Scan for the cell matching the given text and deliver its (x, y) coordinate at center. 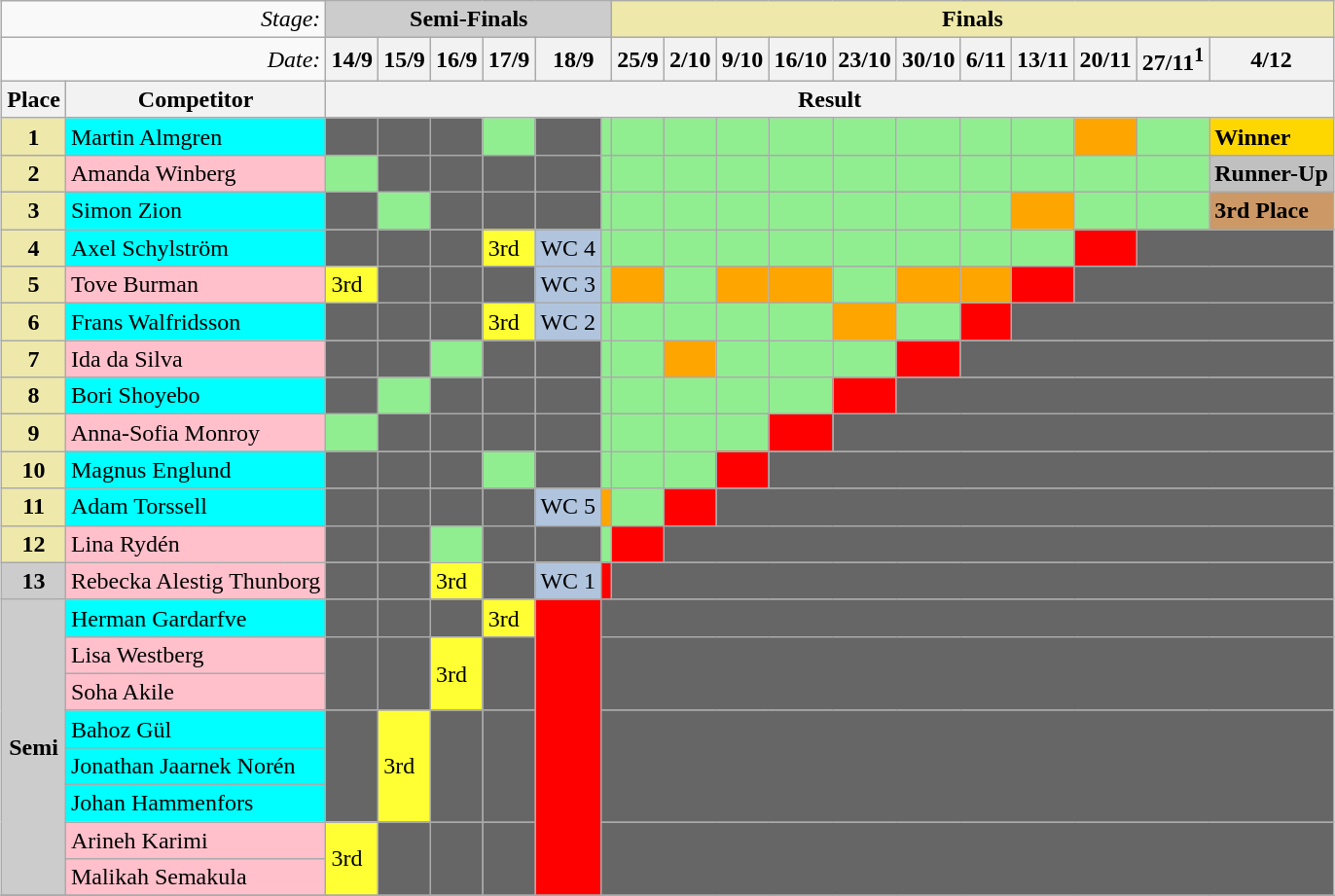
Tove Burman (195, 285)
9/10 (742, 60)
Anna-Sofia Monroy (195, 433)
Ida da Silva (195, 359)
Rebecka Alestig Thunborg (195, 581)
25/9 (638, 60)
Semi (34, 747)
27/111 (1173, 60)
15/9 (405, 60)
3rd Place (1272, 211)
Adam Torssell (195, 507)
Herman Gardarfve (195, 618)
Magnus Englund (195, 470)
5 (34, 285)
WC 5 (568, 507)
Stage: (163, 19)
2/10 (690, 60)
Axel Schylström (195, 248)
Competitor (195, 99)
20/11 (1105, 60)
7 (34, 359)
3 (34, 211)
Lisa Westberg (195, 655)
Semi-Finals (469, 19)
Lina Rydén (195, 544)
8 (34, 396)
Arineh Karimi (195, 841)
Jonathan Jaarnek Norén (195, 766)
Johan Hammenfors (195, 804)
WC 2 (568, 322)
Malikah Semakula (195, 878)
WC 4 (568, 248)
17/9 (509, 60)
Amanda Winberg (195, 173)
Bori Shoyebo (195, 396)
Martin Almgren (195, 136)
11 (34, 507)
6/11 (986, 60)
30/10 (928, 60)
Bahoz Gül (195, 729)
13/11 (1043, 60)
WC 3 (568, 285)
6 (34, 322)
Winner (1272, 136)
4 (34, 248)
4/12 (1272, 60)
Place (34, 99)
16/10 (801, 60)
14/9 (352, 60)
10 (34, 470)
23/10 (865, 60)
9 (34, 433)
18/9 (574, 60)
12 (34, 544)
Runner-Up (1272, 173)
1 (34, 136)
13 (34, 581)
Frans Walfridsson (195, 322)
Result (829, 99)
Soha Akile (195, 692)
WC 1 (568, 581)
Finals (973, 19)
16/9 (456, 60)
Date: (163, 60)
Simon Zion (195, 211)
2 (34, 173)
